Pinpoint the cell where the given text exists, returning its (X, Y) midpoint coordinate. 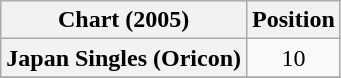
Chart (2005) (124, 20)
Japan Singles (Oricon) (124, 58)
Position (294, 20)
10 (294, 58)
